From the cell containing the given text, extract its center point as [x, y] coordinate. 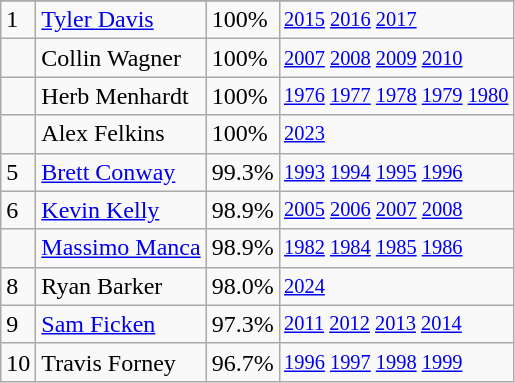
8 [18, 286]
Brett Conway [121, 172]
2007 2008 2009 2010 [396, 58]
Tyler Davis [121, 20]
1993 1994 1995 1996 [396, 172]
Massimo Manca [121, 248]
2011 2012 2013 2014 [396, 324]
96.7% [242, 362]
99.3% [242, 172]
1982 1984 1985 1986 [396, 248]
10 [18, 362]
5 [18, 172]
1996 1997 1998 1999 [396, 362]
Alex Felkins [121, 134]
98.0% [242, 286]
6 [18, 210]
Collin Wagner [121, 58]
97.3% [242, 324]
2015 2016 2017 [396, 20]
Sam Ficken [121, 324]
2024 [396, 286]
Ryan Barker [121, 286]
Kevin Kelly [121, 210]
Travis Forney [121, 362]
2005 2006 2007 2008 [396, 210]
1976 1977 1978 1979 1980 [396, 96]
1 [18, 20]
Herb Menhardt [121, 96]
2023 [396, 134]
9 [18, 324]
